From the cell containing the given text, extract its center point as (X, Y) coordinate. 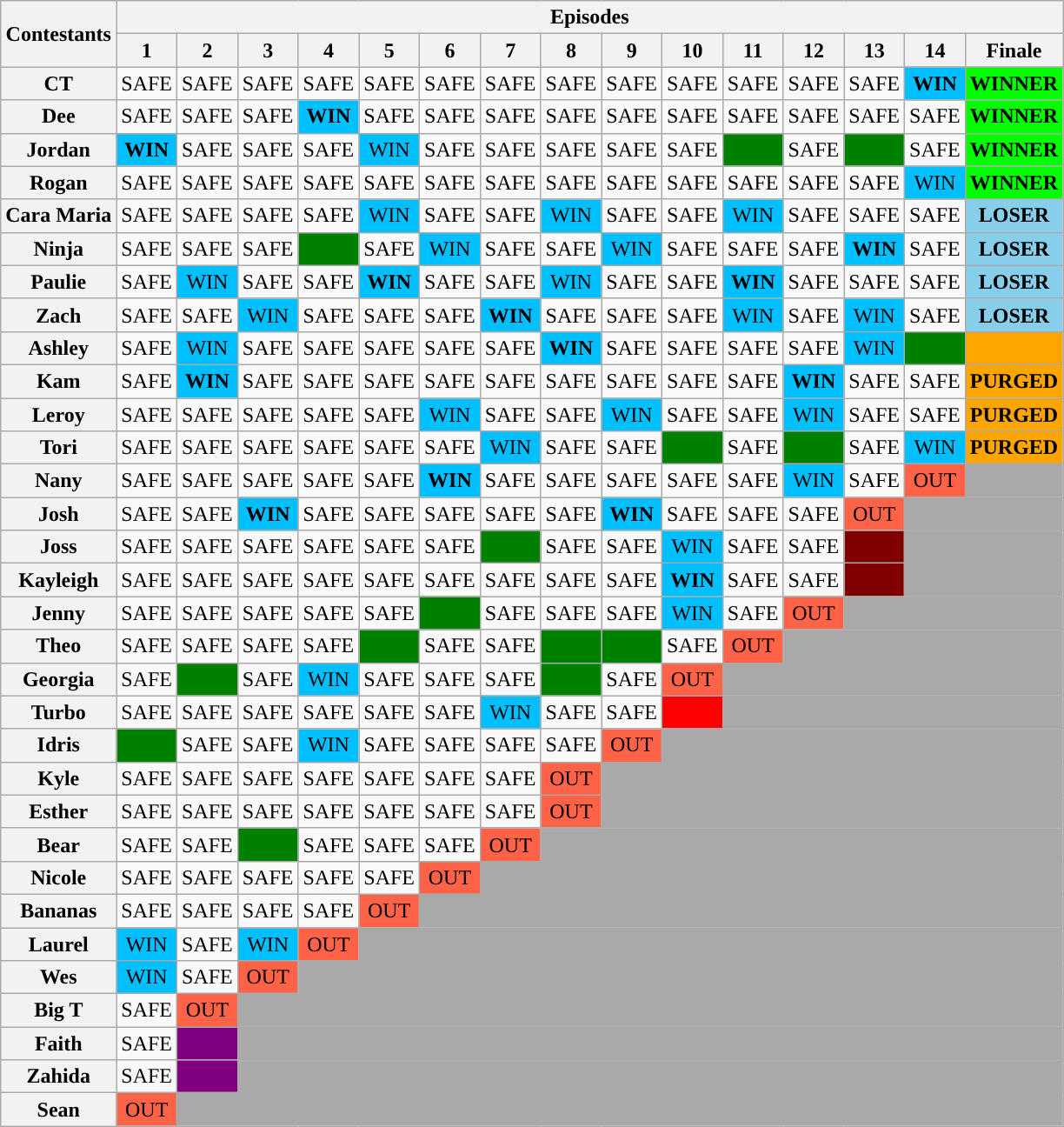
Laurel (59, 944)
9 (632, 50)
Josh (59, 514)
8 (571, 50)
6 (450, 50)
Turbo (59, 712)
Nany (59, 481)
12 (814, 50)
Finale (1014, 50)
Georgia (59, 679)
1 (147, 50)
Nicole (59, 877)
10 (693, 50)
Theo (59, 646)
Ashley (59, 348)
Jenny (59, 613)
Bananas (59, 910)
Contestants (59, 34)
Kam (59, 381)
7 (510, 50)
5 (389, 50)
Paulie (59, 282)
13 (874, 50)
Episodes (589, 17)
3 (268, 50)
Esther (59, 811)
4 (329, 50)
Tori (59, 448)
Bear (59, 844)
Sean (59, 1110)
11 (753, 50)
Jordan (59, 150)
Idris (59, 745)
Wes (59, 977)
Faith (59, 1044)
Leroy (59, 415)
Rogan (59, 183)
Zach (59, 315)
Dee (59, 117)
14 (935, 50)
Joss (59, 547)
Ninja (59, 249)
2 (208, 50)
Kyle (59, 778)
Cara Maria (59, 216)
Kayleigh (59, 580)
Zahida (59, 1077)
Big T (59, 1010)
CT (59, 83)
